Scan for the cell matching the given text and deliver its (x, y) coordinate at center. 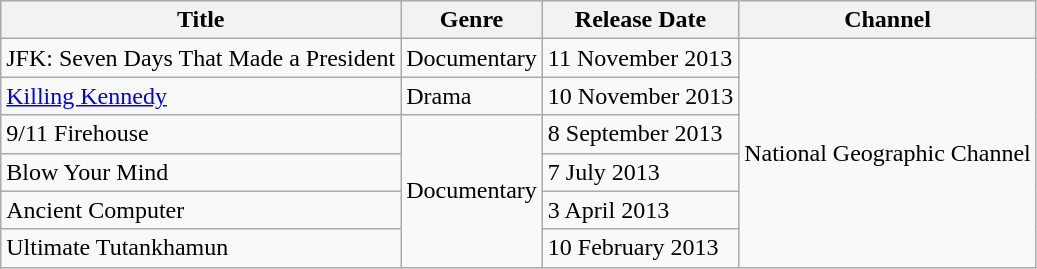
Ultimate Tutankhamun (201, 248)
10 February 2013 (640, 248)
Blow Your Mind (201, 172)
3 April 2013 (640, 210)
Title (201, 20)
National Geographic Channel (888, 153)
Drama (472, 96)
11 November 2013 (640, 58)
9/11 Firehouse (201, 134)
Genre (472, 20)
Killing Kennedy (201, 96)
JFK: Seven Days That Made a President (201, 58)
Release Date (640, 20)
8 September 2013 (640, 134)
10 November 2013 (640, 96)
Channel (888, 20)
7 July 2013 (640, 172)
Ancient Computer (201, 210)
